Return (X, Y) of the center of cell containing provided text 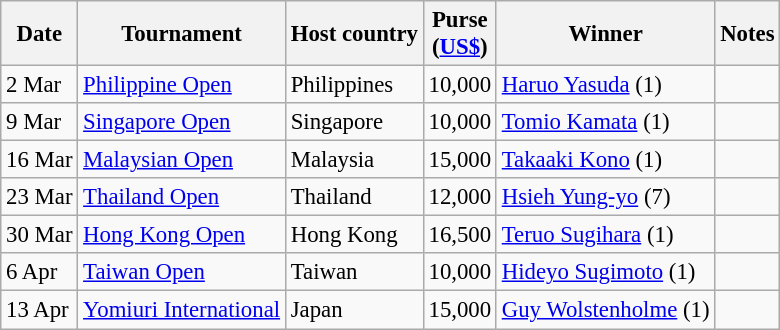
Singapore Open (182, 122)
Hsieh Yung-yo (7) (605, 197)
Philippine Open (182, 85)
Thailand (354, 197)
Hong Kong Open (182, 235)
Purse(US$) (460, 34)
Tomio Kamata (1) (605, 122)
Malaysia (354, 160)
Tournament (182, 34)
Haruo Yasuda (1) (605, 85)
30 Mar (40, 235)
Date (40, 34)
Hideyo Sugimoto (1) (605, 273)
Taiwan (354, 273)
9 Mar (40, 122)
Winner (605, 34)
2 Mar (40, 85)
13 Apr (40, 310)
Yomiuri International (182, 310)
Notes (748, 34)
Hong Kong (354, 235)
12,000 (460, 197)
Taiwan Open (182, 273)
23 Mar (40, 197)
Malaysian Open (182, 160)
16,500 (460, 235)
Thailand Open (182, 197)
Guy Wolstenholme (1) (605, 310)
Philippines (354, 85)
6 Apr (40, 273)
16 Mar (40, 160)
Teruo Sugihara (1) (605, 235)
Singapore (354, 122)
Japan (354, 310)
Takaaki Kono (1) (605, 160)
Host country (354, 34)
